From the cell containing the given text, extract its center point as (X, Y) coordinate. 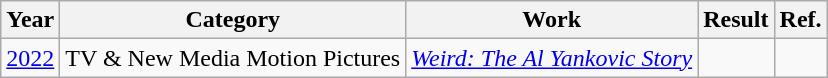
Weird: The Al Yankovic Story (552, 58)
Work (552, 20)
TV & New Media Motion Pictures (233, 58)
2022 (30, 58)
Category (233, 20)
Ref. (800, 20)
Result (736, 20)
Year (30, 20)
